Find where the given text appears and provide that cell's center as [X, Y] coordinate. 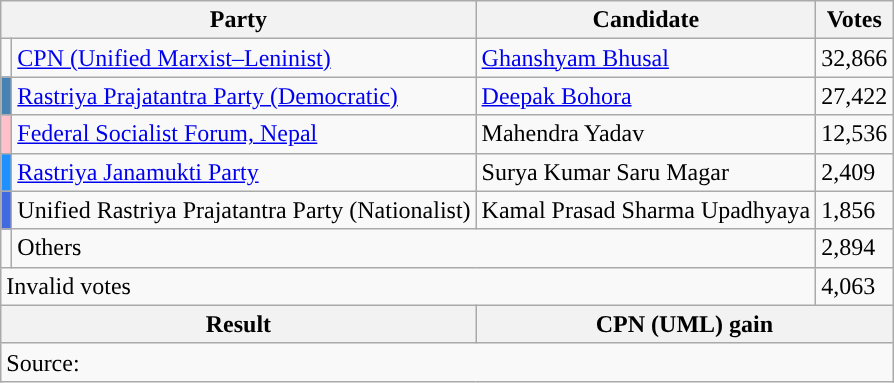
2,894 [854, 248]
Votes [854, 20]
Kamal Prasad Sharma Upadhyaya [646, 210]
CPN (Unified Marxist–Leninist) [244, 58]
Others [414, 248]
Rastriya Prajatantra Party (Democratic) [244, 96]
Candidate [646, 20]
Source: [447, 362]
Federal Socialist Forum, Nepal [244, 134]
Deepak Bohora [646, 96]
Unified Rastriya Prajatantra Party (Nationalist) [244, 210]
Invalid votes [408, 286]
32,866 [854, 58]
CPN (UML) gain [684, 324]
27,422 [854, 96]
Result [238, 324]
12,536 [854, 134]
Party [238, 20]
1,856 [854, 210]
Rastriya Janamukti Party [244, 172]
4,063 [854, 286]
Surya Kumar Saru Magar [646, 172]
Ghanshyam Bhusal [646, 58]
2,409 [854, 172]
Mahendra Yadav [646, 134]
